From the cell containing the given text, extract its center point as [x, y] coordinate. 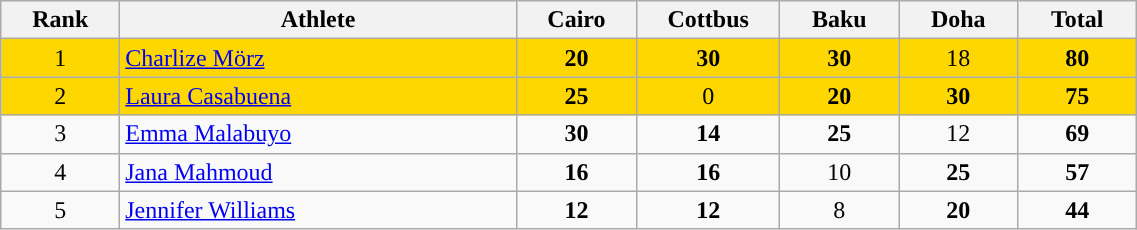
10 [840, 172]
57 [1078, 172]
3 [60, 134]
80 [1078, 58]
Jennifer Williams [318, 210]
2 [60, 96]
Laura Casabuena [318, 96]
44 [1078, 210]
Rank [60, 20]
Charlize Mörz [318, 58]
Baku [840, 20]
0 [708, 96]
18 [958, 58]
Athlete [318, 20]
1 [60, 58]
5 [60, 210]
Jana Mahmoud [318, 172]
Cairo [576, 20]
4 [60, 172]
14 [708, 134]
Doha [958, 20]
69 [1078, 134]
8 [840, 210]
75 [1078, 96]
Total [1078, 20]
Cottbus [708, 20]
Emma Malabuyo [318, 134]
